Search for the cell housing the specified text and yield its (x, y) center coordinate. 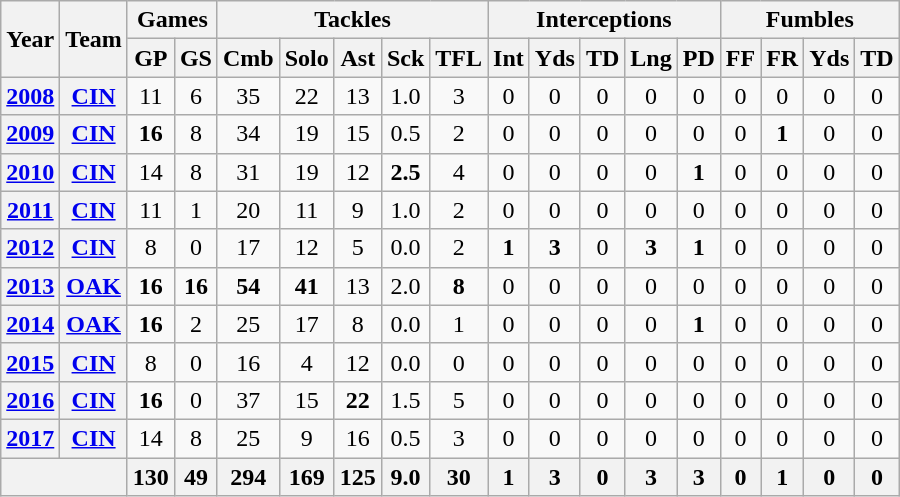
Sck (405, 58)
TFL (459, 58)
130 (150, 477)
Fumbles (810, 20)
Games (172, 20)
294 (248, 477)
30 (459, 477)
Ast (358, 58)
49 (196, 477)
FR (782, 58)
20 (248, 210)
2015 (30, 362)
35 (248, 96)
2013 (30, 286)
2009 (30, 134)
GS (196, 58)
6 (196, 96)
2014 (30, 324)
9.0 (405, 477)
Lng (651, 58)
2016 (30, 400)
Year (30, 39)
Interceptions (604, 20)
2011 (30, 210)
2.5 (405, 172)
Team (94, 39)
2012 (30, 248)
2017 (30, 438)
1.5 (405, 400)
FF (740, 58)
Solo (306, 58)
GP (150, 58)
41 (306, 286)
31 (248, 172)
169 (306, 477)
2008 (30, 96)
125 (358, 477)
Int (509, 58)
54 (248, 286)
34 (248, 134)
Cmb (248, 58)
Tackles (352, 20)
2010 (30, 172)
2.0 (405, 286)
PD (698, 58)
37 (248, 400)
